Scan for the cell matching the given text and deliver its (X, Y) coordinate at center. 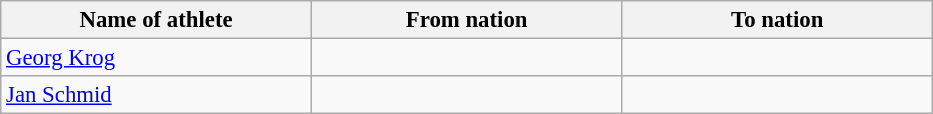
Jan Schmid (156, 95)
Name of athlete (156, 20)
Georg Krog (156, 58)
From nation (466, 20)
To nation (778, 20)
